Find where the given text appears and provide that cell's center as [x, y] coordinate. 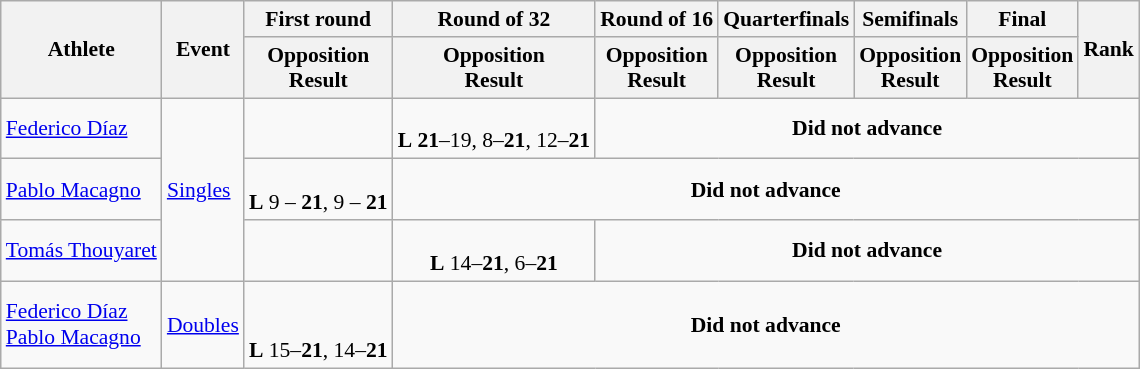
L 21–19, 8–21, 12–21 [494, 128]
Final [1022, 19]
L 9 – 21, 9 – 21 [318, 190]
Semifinals [910, 19]
Federico Díaz [82, 128]
Round of 32 [494, 19]
Tomás Thouyaret [82, 250]
Pablo Macagno [82, 190]
L 15–21, 14–21 [318, 324]
Singles [203, 190]
L 14–21, 6–21 [494, 250]
Rank [1108, 50]
Federico DíazPablo Macagno [82, 324]
Athlete [82, 50]
Doubles [203, 324]
Round of 16 [656, 19]
Quarterfinals [786, 19]
First round [318, 19]
Event [203, 50]
